For the text-containing cell, return its midpoint in [X, Y] coordinate format. 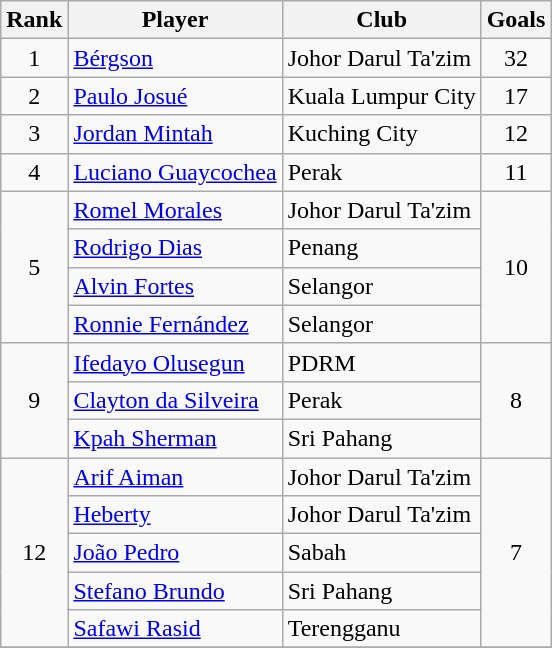
Ronnie Fernández [175, 324]
2 [34, 96]
Kuching City [382, 134]
Paulo Josué [175, 96]
Heberty [175, 515]
17 [516, 96]
Clayton da Silveira [175, 400]
Luciano Guaycochea [175, 172]
Rodrigo Dias [175, 248]
Bérgson [175, 58]
8 [516, 400]
Terengganu [382, 629]
10 [516, 267]
5 [34, 267]
11 [516, 172]
João Pedro [175, 553]
Romel Morales [175, 210]
Alvin Fortes [175, 286]
9 [34, 400]
3 [34, 134]
32 [516, 58]
Club [382, 20]
Rank [34, 20]
Kpah Sherman [175, 438]
Ifedayo Olusegun [175, 362]
Goals [516, 20]
Jordan Mintah [175, 134]
Sabah [382, 553]
Safawi Rasid [175, 629]
Arif Aiman [175, 477]
PDRM [382, 362]
4 [34, 172]
7 [516, 553]
1 [34, 58]
Penang [382, 248]
Stefano Brundo [175, 591]
Player [175, 20]
Kuala Lumpur City [382, 96]
